Find where the given text appears and provide that cell's center as [x, y] coordinate. 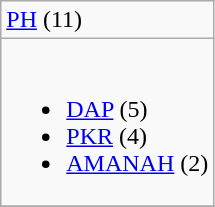
DAP (5) PKR (4) AMANAH (2) [108, 122]
PH (11) [108, 20]
